Pinpoint the cell where the given text exists, returning its [x, y] midpoint coordinate. 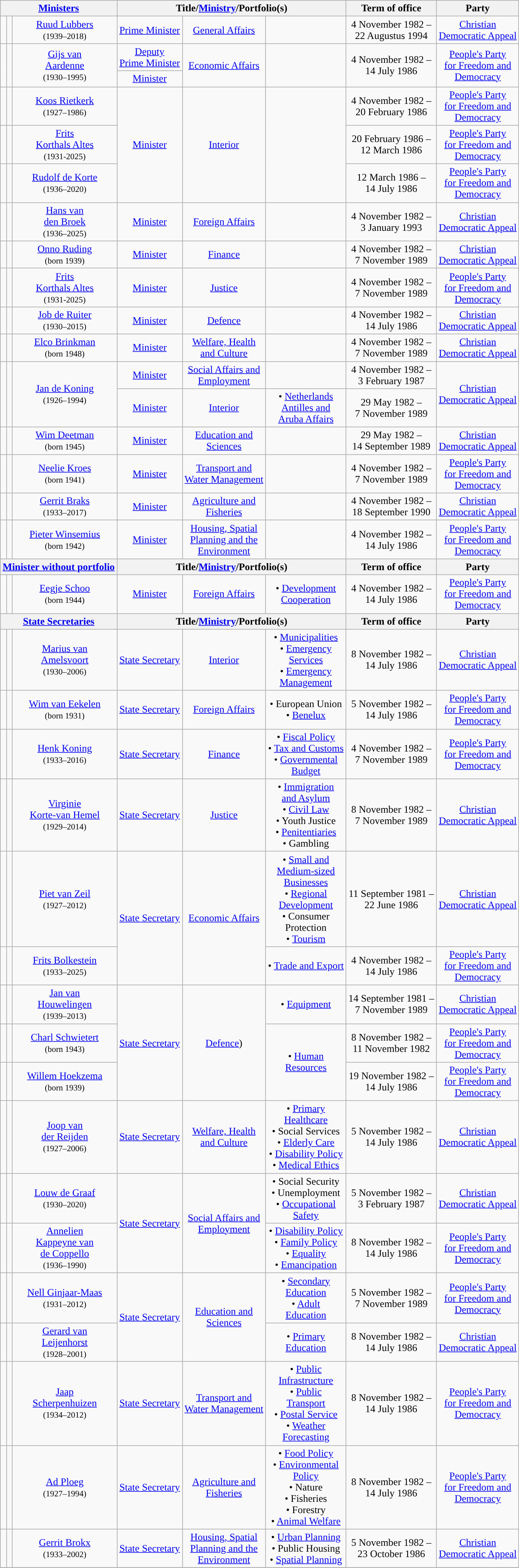
20 February 1986 – 12 March 1986 [391, 145]
Ruud Lubbers (1939–2018) [65, 30]
8 November 1982 – 7 November 1989 [391, 815]
Jan de Koning (1926–1994) [65, 394]
• Small and Medium-sized Businesses • Regional Development • Consumer Protection • Tourism [306, 899]
Gerrit Braks (1933–2017) [65, 507]
4 November 1982 – 3 February 1987 [391, 375]
Neelie Kroes (born 1941) [65, 474]
Gerrit Brokx (1933–2002) [65, 1548]
• Equipment [306, 1004]
Annelien Kappeyne van de Coppello (1936–1990) [65, 1248]
4 November 1982 – 3 January 1993 [391, 222]
8 November 1982 – 11 November 1982 [391, 1043]
Hans van den Broek (1936–2025) [65, 222]
• Immigration and Asylum • Civil Law • Youth Justice • Penitentiaries • Gambling [306, 815]
• European Union • Benelux [306, 710]
Gerard van Leijenhorst (1928–2001) [65, 1342]
Louw de Graaf (1930–2020) [65, 1198]
Eegje Schoo (born 1944) [65, 594]
Virginie Korte-van Hemel (1929–2014) [65, 815]
• Development Cooperation [306, 594]
Deputy Prime Minister [150, 57]
• Secondary Education • Adult Education [306, 1298]
4 November 1982 – 22 Augustus 1994 [391, 30]
• Fiscal Policy • Tax and Customs • Governmental Budget [306, 754]
4 November 1982 – 20 February 1986 [391, 106]
Pieter Winsemius (born 1942) [65, 540]
• Public Infrastructure • Public Transport • Postal Service • Weather Forecasting [306, 1403]
• Disability Policy • Family Policy • Equality • Emancipation [306, 1248]
Willem Hoekzema (born 1939) [65, 1082]
Ad Ploeg (1927–1994) [65, 1487]
11 September 1981 – 22 June 1986 [391, 899]
• Human Resources [306, 1062]
Ministers [59, 8]
Henk Koning (1933–2016) [65, 754]
State Secretaries [59, 621]
5 November 1982 – 7 November 1989 [391, 1298]
Job de Ruiter (1930–2015) [65, 320]
Gijs van Aardenne (1930–1995) [65, 65]
Rudolf de Korte (1936–2020) [65, 183]
Elco Brinkman (born 1948) [65, 348]
Prime Minister [150, 30]
• Social Security • Unemployment • Occupational Safety [306, 1198]
29 May 1982 – 7 November 1989 [391, 408]
Charl Schwietert (born 1943) [65, 1043]
14 September 1981 – 7 November 1989 [391, 1004]
Jan van Houwelingen (1939–2013) [65, 1004]
Joop van der Reijden (1927–2006) [65, 1137]
12 March 1986 – 14 July 1986 [391, 183]
Wim van Eekelen (born 1931) [65, 710]
Defence [224, 320]
29 May 1982 – 14 September 1989 [391, 441]
19 November 1982 – 14 July 1986 [391, 1082]
• Food Policy • Environmental Policy • Nature • Fisheries • Forestry • Animal Welfare [306, 1487]
5 November 1982 – 3 February 1987 [391, 1198]
5 November 1982 – 23 October 1986 [391, 1548]
• Trade and Export [306, 966]
• Netherlands Antilles and Aruba Affairs [306, 408]
Jaap Scherpenhuizen (1934–2012) [65, 1403]
Onno Ruding (born 1939) [65, 255]
Piet van Zeil (1927–2012) [65, 899]
• Primary Education [306, 1342]
• Urban Planning • Public Housing • Spatial Planning [306, 1548]
Defence) [224, 1043]
Koos Rietkerk (1927–1986) [65, 106]
4 November 1982 – 18 September 1990 [391, 507]
Wim Deetman (born 1945) [65, 441]
Nell Ginjaar-Maas (1931–2012) [65, 1298]
• Primary Healthcare • Social Services • Elderly Care • Disability Policy • Medical Ethics [306, 1137]
Frits Bolkestein (1933–2025) [65, 966]
General Affairs [224, 30]
Marius van Amelsvoort (1930–2006) [65, 660]
• Municipalities • Emergency Services • Emergency Management [306, 660]
Minister without portfolio [59, 567]
